Detect which cell encompasses the target text, then output its (X, Y) center coordinate. 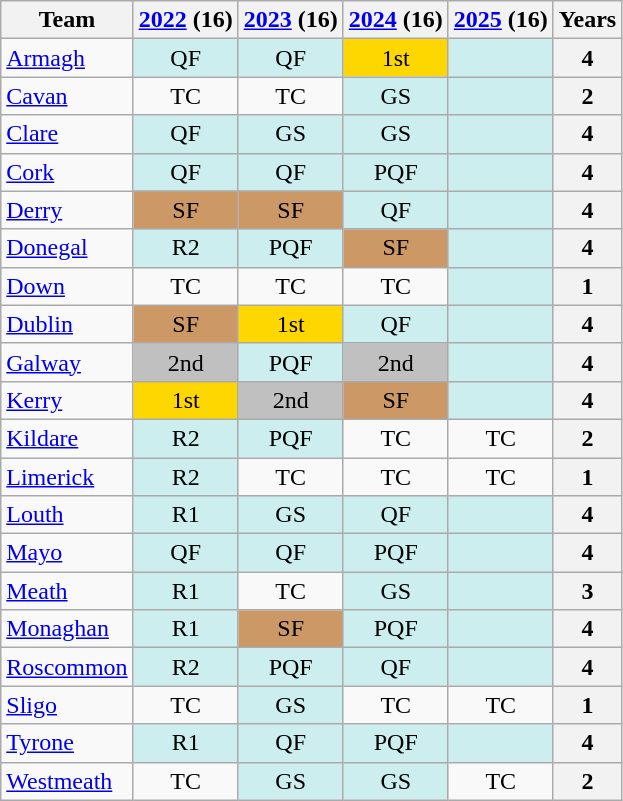
Clare (67, 134)
Derry (67, 210)
Mayo (67, 553)
Years (587, 20)
Dublin (67, 324)
Westmeath (67, 781)
Cavan (67, 96)
Louth (67, 515)
Monaghan (67, 629)
2024 (16) (396, 20)
Cork (67, 172)
Roscommon (67, 667)
Kerry (67, 400)
Galway (67, 362)
Sligo (67, 705)
3 (587, 591)
Kildare (67, 438)
Armagh (67, 58)
2025 (16) (500, 20)
Donegal (67, 248)
2023 (16) (290, 20)
2022 (16) (186, 20)
Meath (67, 591)
Team (67, 20)
Down (67, 286)
Tyrone (67, 743)
Limerick (67, 477)
